Identify which cell holds the provided text, then report its (x, y) central coordinate. 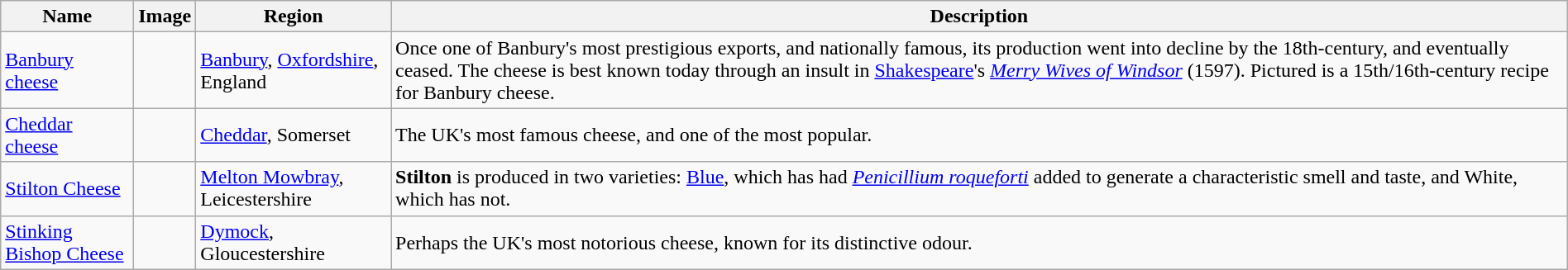
Banbury, Oxfordshire, England (294, 70)
Cheddar cheese (68, 135)
Region (294, 17)
Dymock, Gloucestershire (294, 243)
Stinking Bishop Cheese (68, 243)
Perhaps the UK's most notorious cheese, known for its distinctive odour. (979, 243)
Banbury cheese (68, 70)
Cheddar, Somerset (294, 135)
Melton Mowbray, Leicestershire (294, 188)
The UK's most famous cheese, and one of the most popular. (979, 135)
Name (68, 17)
Description (979, 17)
Image (165, 17)
Stilton Cheese (68, 188)
